Detect which cell encompasses the target text, then output its [X, Y] center coordinate. 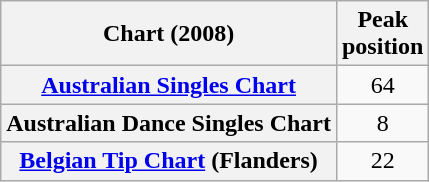
8 [382, 123]
Belgian Tip Chart (Flanders) [169, 161]
22 [382, 161]
Australian Dance Singles Chart [169, 123]
Australian Singles Chart [169, 85]
64 [382, 85]
Peakposition [382, 34]
Chart (2008) [169, 34]
